Provide the [X, Y] coordinate of the cell's center where the given text is located.  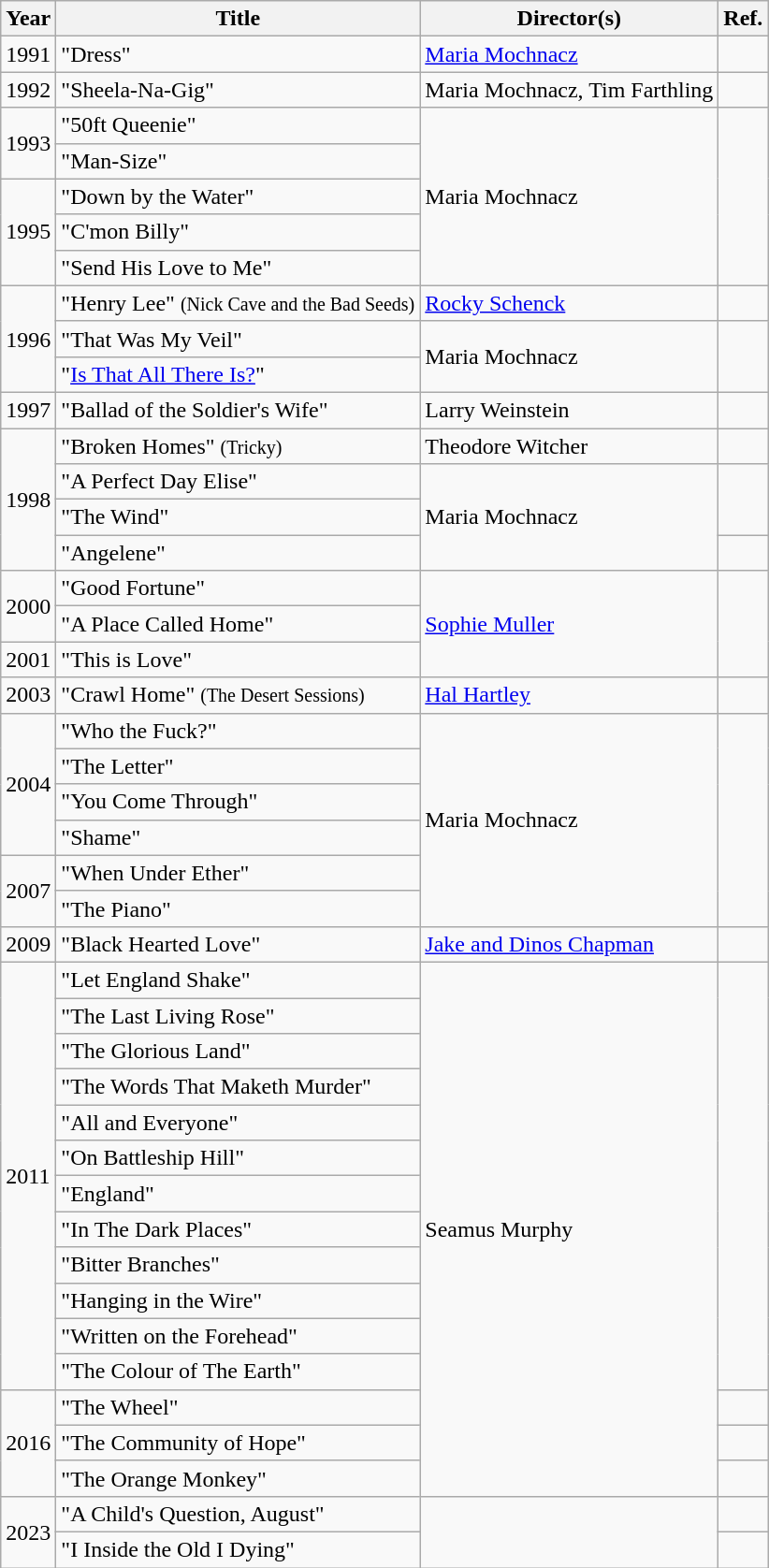
"A Child's Question, August" [238, 1514]
Hal Hartley [569, 695]
1995 [28, 232]
"Sheela-Na-Gig" [238, 90]
"When Under Ether" [238, 873]
"I Inside the Old I Dying" [238, 1549]
Rocky Schenck [569, 303]
"A Place Called Home" [238, 624]
"In The Dark Places" [238, 1229]
"The Community of Hope" [238, 1443]
"Broken Homes" (Tricky) [238, 446]
2000 [28, 606]
Ref. [743, 19]
"The Piano" [238, 908]
Theodore Witcher [569, 446]
"Is That All There Is?" [238, 374]
"Angelene" [238, 553]
"The Letter" [238, 766]
2004 [28, 784]
2009 [28, 944]
2003 [28, 695]
"The Words That Maketh Murder" [238, 1087]
"On Battleship Hill" [238, 1158]
"The Wheel" [238, 1407]
"Bitter Branches" [238, 1265]
"The Wind" [238, 517]
"Hanging in the Wire" [238, 1300]
"A Perfect Day Elise" [238, 482]
"This is Love" [238, 660]
"Shame" [238, 837]
"The Last Living Rose" [238, 1015]
"Who the Fuck?" [238, 731]
1993 [28, 143]
1997 [28, 410]
"Send His Love to Me" [238, 268]
"Let England Shake" [238, 980]
"The Glorious Land" [238, 1052]
1996 [28, 339]
Maria Mochnacz, Tim Farthling [569, 90]
"The Orange Monkey" [238, 1478]
"Good Fortune" [238, 588]
"C'mon Billy" [238, 232]
Title [238, 19]
"Ballad of the Soldier's Wife" [238, 410]
2023 [28, 1532]
2007 [28, 891]
2011 [28, 1175]
"That Was My Veil" [238, 339]
"Dress" [238, 54]
Larry Weinstein [569, 410]
Director(s) [569, 19]
"Crawl Home" (The Desert Sessions) [238, 695]
"You Come Through" [238, 802]
"The Colour of The Earth" [238, 1372]
"England" [238, 1194]
"Man-Size" [238, 161]
"Black Hearted Love" [238, 944]
Year [28, 19]
"50ft Queenie" [238, 125]
"Written on the Forehead" [238, 1336]
1998 [28, 500]
Jake and Dinos Chapman [569, 944]
"Henry Lee" (Nick Cave and the Bad Seeds) [238, 303]
"All and Everyone" [238, 1123]
2001 [28, 660]
"Down by the Water" [238, 196]
1991 [28, 54]
1992 [28, 90]
2016 [28, 1443]
Seamus Murphy [569, 1229]
Sophie Muller [569, 624]
